Output the (x, y) coordinate of the center of the cell containing the given text.  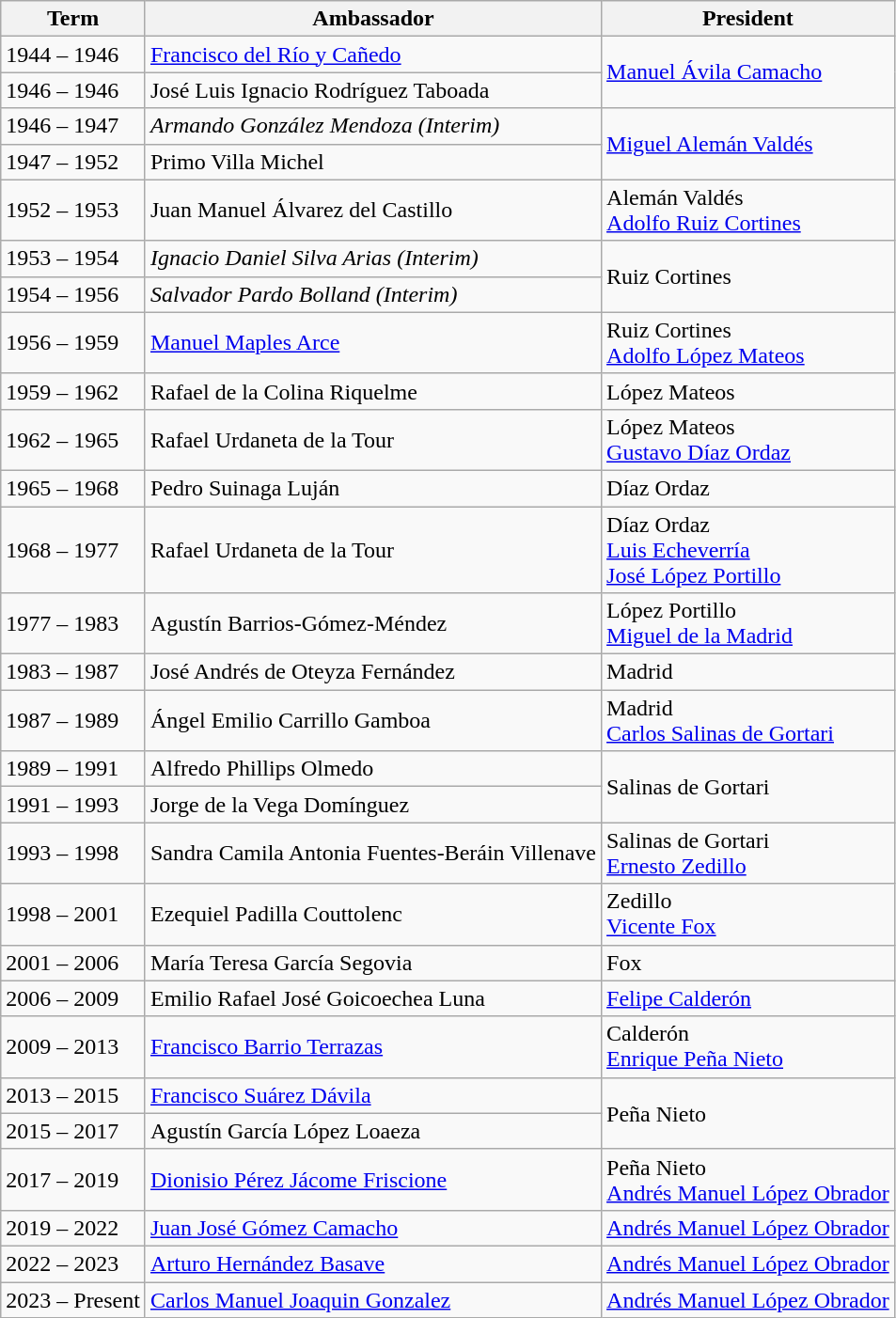
2001 – 2006 (73, 963)
1977 – 1983 (73, 624)
1962 – 1965 (73, 440)
1968 – 1977 (73, 549)
Term (73, 19)
Dionisio Pérez Jácome Friscione (372, 1179)
Alfredo Phillips Olmedo (372, 769)
Armando González Mendoza (Interim) (372, 126)
López Mateos Gustavo Díaz Ordaz (748, 440)
Peña Nieto (748, 1113)
1947 – 1952 (73, 162)
Francisco Barrio Terrazas (372, 1047)
1952 – 1953 (73, 211)
2022 – 2023 (73, 1263)
Madrid (748, 672)
Emilio Rafael José Goicoechea Luna (372, 998)
Juan Manuel Álvarez del Castillo (372, 211)
Alemán Valdés Adolfo Ruiz Cortines (748, 211)
Rafael de la Colina Riquelme (372, 391)
Jorge de la Vega Domínguez (372, 805)
2006 – 2009 (73, 998)
Juan José Gómez Camacho (372, 1228)
2019 – 2022 (73, 1228)
Madrid Carlos Salinas de Gortari (748, 720)
Ambassador (372, 19)
Salinas de Gortari (748, 787)
Salinas de Gortari Ernesto Zedillo (748, 854)
Felipe Calderón (748, 998)
Manuel Maples Arce (372, 342)
Agustín García López Loaeza (372, 1131)
2017 – 2019 (73, 1179)
José Luis Ignacio Rodríguez Taboada (372, 90)
Ignacio Daniel Silva Arias (Interim) (372, 259)
López Portillo Miguel de la Madrid (748, 624)
Miguel Alemán Valdés (748, 144)
Díaz Ordaz Luis Echeverría José López Portillo (748, 549)
Francisco Suárez Dávila (372, 1095)
1987 – 1989 (73, 720)
Primo Villa Michel (372, 162)
José Andrés de Oteyza Fernández (372, 672)
Carlos Manuel Joaquin Gonzalez (372, 1300)
Pedro Suinaga Luján (372, 488)
1956 – 1959 (73, 342)
1965 – 1968 (73, 488)
President (748, 19)
2015 – 2017 (73, 1131)
1993 – 1998 (73, 854)
1991 – 1993 (73, 805)
María Teresa García Segovia (372, 963)
Díaz Ordaz (748, 488)
1946 – 1947 (73, 126)
Manuel Ávila Camacho (748, 72)
1959 – 1962 (73, 391)
Ezequiel Padilla Couttolenc (372, 914)
1944 – 1946 (73, 55)
Ruiz Cortines (748, 276)
1954 – 1956 (73, 294)
1953 – 1954 (73, 259)
Calderón Enrique Peña Nieto (748, 1047)
1983 – 1987 (73, 672)
Ruiz Cortines Adolfo López Mateos (748, 342)
1989 – 1991 (73, 769)
Arturo Hernández Basave (372, 1263)
2009 – 2013 (73, 1047)
Agustín Barrios-Gómez-Méndez (372, 624)
1946 – 1946 (73, 90)
Peña Nieto Andrés Manuel López Obrador (748, 1179)
Salvador Pardo Bolland (Interim) (372, 294)
Fox (748, 963)
Zedillo Vicente Fox (748, 914)
Francisco del Río y Cañedo (372, 55)
2023 – Present (73, 1300)
1998 – 2001 (73, 914)
Ángel Emilio Carrillo Gamboa (372, 720)
Sandra Camila Antonia Fuentes-Beráin Villenave (372, 854)
López Mateos (748, 391)
2013 – 2015 (73, 1095)
